Output the (X, Y) coordinate of the center of the cell containing the given text.  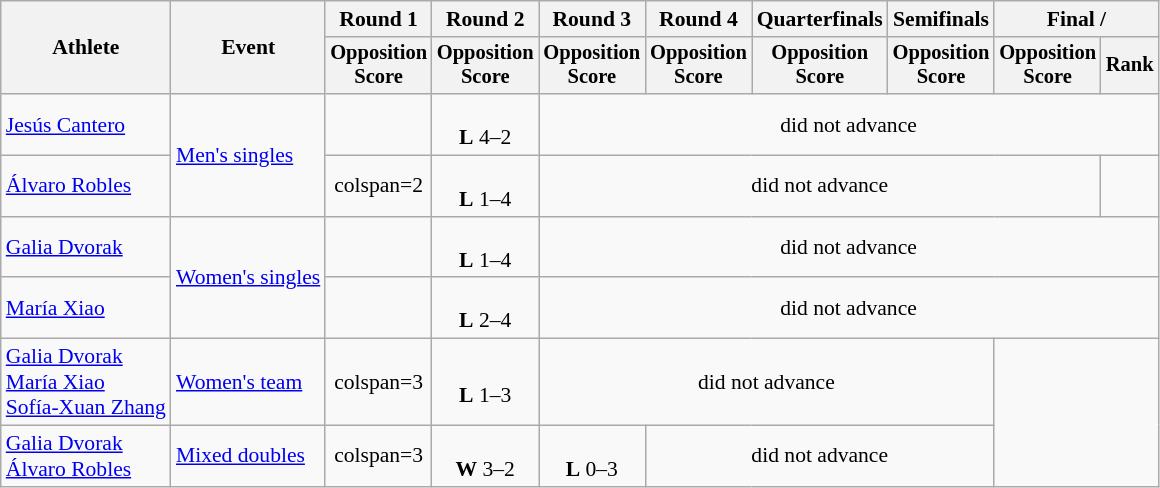
W 3–2 (486, 456)
Men's singles (248, 155)
Round 1 (378, 19)
L 1–3 (486, 382)
Athlete (86, 48)
Event (248, 48)
Women's singles (248, 278)
Final / (1076, 19)
L 0–3 (592, 456)
María Xiao (86, 308)
Rank (1130, 66)
colspan=2 (378, 186)
L 2–4 (486, 308)
Quarterfinals (820, 19)
Galia DvorakÁlvaro Robles (86, 456)
Galia DvorakMaría XiaoSofía-Xuan Zhang (86, 382)
Mixed doubles (248, 456)
Round 4 (698, 19)
Jesús Cantero (86, 124)
L 4–2 (486, 124)
Round 2 (486, 19)
Women's team (248, 382)
Galia Dvorak (86, 248)
Álvaro Robles (86, 186)
Semifinals (942, 19)
Round 3 (592, 19)
